For the text-containing cell, return its midpoint in [X, Y] coordinate format. 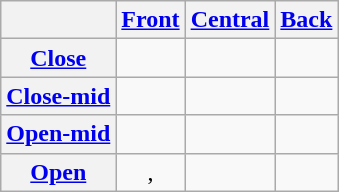
Open [58, 172]
Front [150, 20]
Back [306, 20]
Close-mid [58, 96]
Central [230, 20]
, [150, 172]
Close [58, 58]
Open-mid [58, 134]
